Extract the [X, Y] coordinate from the center of the cell holding the provided text.  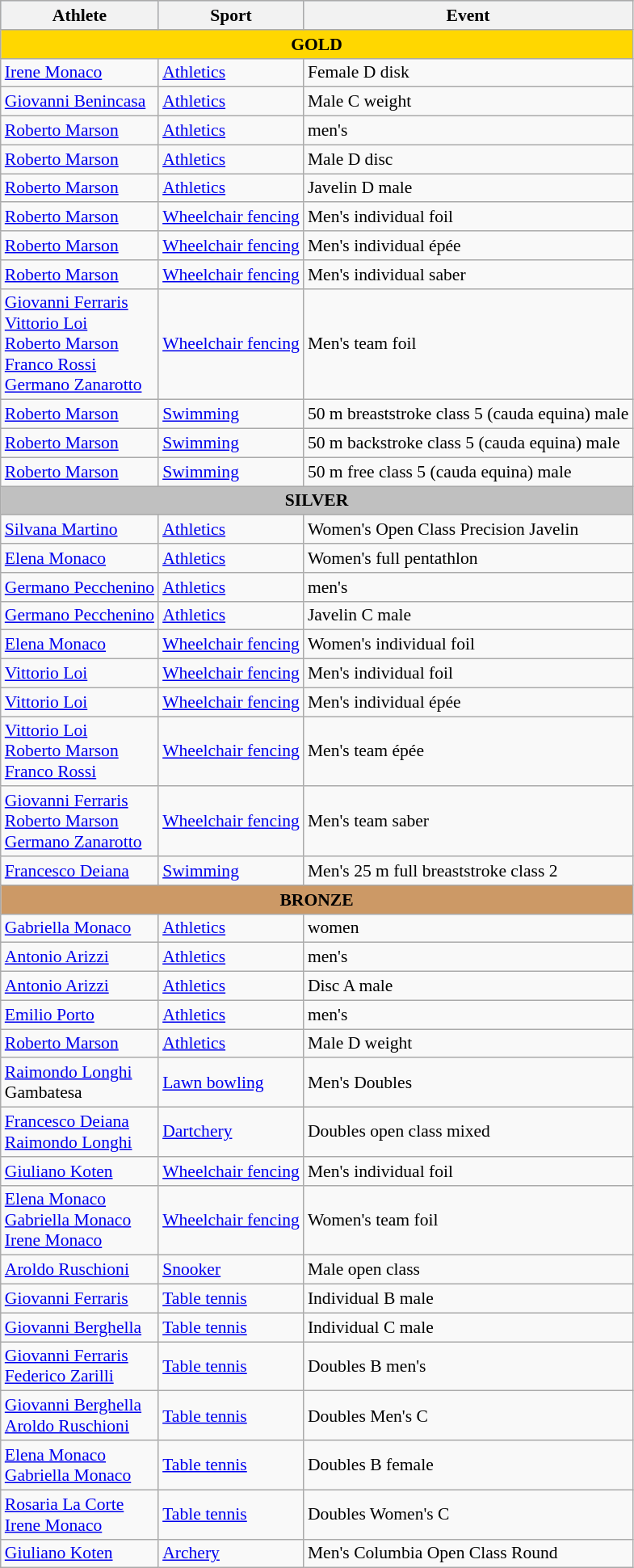
50 m backstroke class 5 (cauda equina) male [468, 443]
women [468, 928]
50 m breaststroke class 5 (cauda equina) male [468, 414]
Male open class [468, 1270]
Irene Monaco [79, 73]
Female D disk [468, 73]
Men's team foil [468, 344]
Giovanni Ferraris Roberto Marson Germano Zanarotto [79, 822]
Male D weight [468, 1044]
Sport [231, 15]
Individual B male [468, 1299]
Francesco Deiana [79, 871]
Lawn bowling [231, 1082]
Men's team saber [468, 822]
Francesco Deiana Raimondo Longhi [79, 1133]
50 m free class 5 (cauda equina) male [468, 472]
Individual C male [468, 1327]
Men's Doubles [468, 1082]
Men's individual saber [468, 275]
Gabriella Monaco [79, 928]
Javelin C male [468, 616]
Men's 25 m full breaststroke class 2 [468, 871]
Men's Columbia Open Class Round [468, 1553]
Male C weight [468, 102]
Women's Open Class Precision Javelin [468, 530]
Male D disc [468, 159]
Doubles Women's C [468, 1514]
Men's team épée [468, 751]
Raimondo Longhi Gambatesa [79, 1082]
Women's full pentathlon [468, 558]
Dartchery [231, 1133]
Doubles Men's C [468, 1415]
Women's team foil [468, 1220]
Giovanni Ferraris Vittorio Loi Roberto Marson Franco Rossi Germano Zanarotto [79, 344]
Giovanni Berghella Aroldo Ruschioni [79, 1415]
Archery [231, 1553]
Doubles open class mixed [468, 1133]
Elena Monaco Gabriella Monaco Irene Monaco [79, 1220]
Giovanni Ferraris Federico Zarilli [79, 1367]
Disc A male [468, 986]
GOLD [317, 44]
Women's individual foil [468, 645]
Doubles B men's [468, 1367]
Snooker [231, 1270]
Giovanni Ferraris [79, 1299]
Elena Monaco Gabriella Monaco [79, 1465]
Doubles B female [468, 1465]
Giovanni Benincasa [79, 102]
BRONZE [317, 900]
Emilio Porto [79, 1015]
Event [468, 15]
Aroldo Ruschioni [79, 1270]
Vittorio Loi Roberto Marson Franco Rossi [79, 751]
Rosaria La Corte Irene Monaco [79, 1514]
Javelin D male [468, 188]
SILVER [317, 501]
Giovanni Berghella [79, 1327]
Silvana Martino [79, 530]
Athlete [79, 15]
